Find where the given text appears and provide that cell's center as [x, y] coordinate. 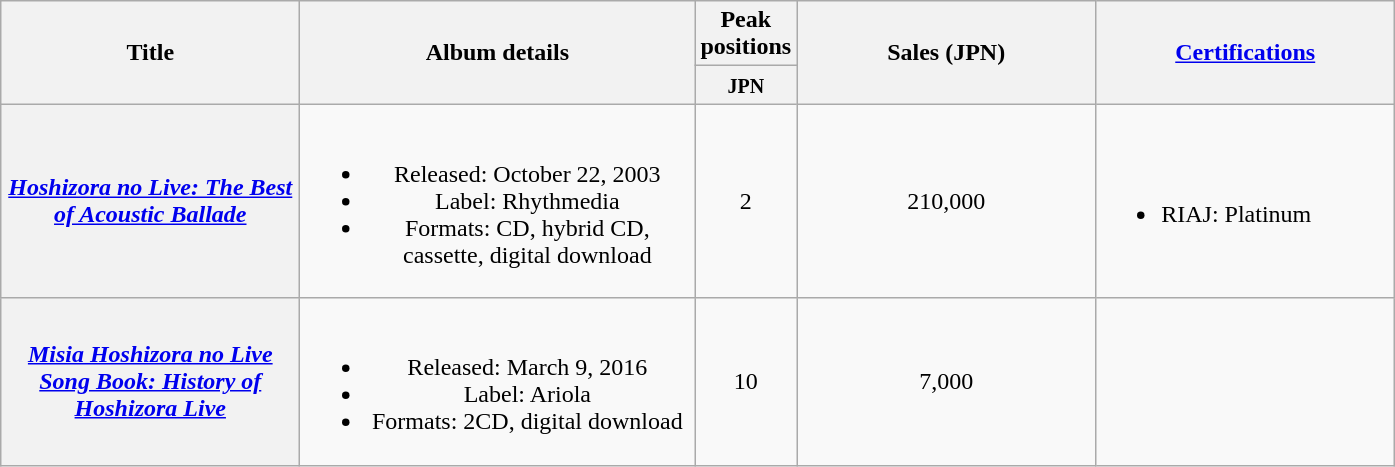
RIAJ: Platinum [1246, 201]
Released: March 9, 2016Label: AriolaFormats: 2CD, digital download [498, 382]
210,000 [946, 201]
Hoshizora no Live: The Best of Acoustic Ballade [150, 201]
Album details [498, 52]
Sales (JPN) [946, 52]
Certifications [1246, 52]
Peak positions [746, 34]
Misia Hoshizora no Live Song Book: History of Hoshizora Live [150, 382]
JPN [746, 85]
10 [746, 382]
2 [746, 201]
Title [150, 52]
7,000 [946, 382]
Released: October 22, 2003Label: RhythmediaFormats: CD, hybrid CD, cassette, digital download [498, 201]
